Detect which cell encompasses the target text, then output its [x, y] center coordinate. 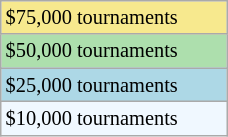
$25,000 tournaments [114, 85]
$75,000 tournaments [114, 17]
$50,000 tournaments [114, 51]
$10,000 tournaments [114, 118]
